Find where the given text appears and provide that cell's center as [x, y] coordinate. 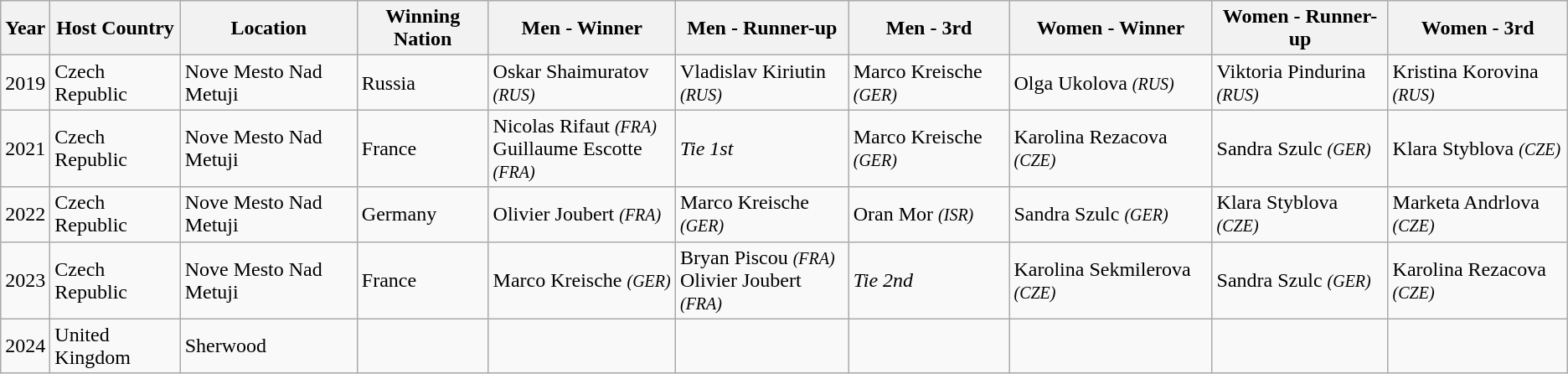
Germany [422, 215]
Tie 1st [762, 148]
Oskar Shaimuratov (RUS) [581, 82]
2019 [25, 82]
Men - Winner [581, 29]
Host Country [116, 29]
Winning Nation [422, 29]
Marketa Andrlova (CZE) [1478, 215]
2023 [25, 280]
Women - 3rd [1478, 29]
United Kingdom [116, 345]
Men - Runner-up [762, 29]
Nicolas Rifaut (FRA)Guillaume Escotte (FRA) [581, 148]
Olga Ukolova (RUS) [1111, 82]
Kristina Korovina (RUS) [1478, 82]
Women - Runner-up [1300, 29]
Karolina Sekmilerova (CZE) [1111, 280]
Russia [422, 82]
2022 [25, 215]
Viktoria Pindurina (RUS) [1300, 82]
Sherwood [268, 345]
2024 [25, 345]
Location [268, 29]
2021 [25, 148]
Olivier Joubert (FRA) [581, 215]
Vladislav Kiriutin (RUS) [762, 82]
Tie 2nd [929, 280]
Bryan Piscou (FRA)Olivier Joubert (FRA) [762, 280]
Men - 3rd [929, 29]
Women - Winner [1111, 29]
Oran Mor (ISR) [929, 215]
Year [25, 29]
